From the cell containing the given text, extract its center point as [X, Y] coordinate. 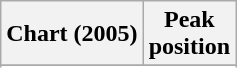
Peakposition [189, 34]
Chart (2005) [72, 34]
